Provide the (x, y) coordinate of the cell's center where the given text is located.  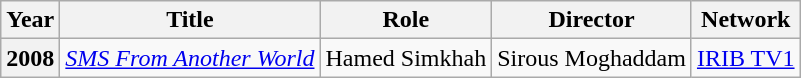
Sirous Moghaddam (592, 58)
Year (30, 20)
2008 (30, 58)
Director (592, 20)
IRIB TV1 (746, 58)
Role (406, 20)
SMS From Another World (190, 58)
Hamed Simkhah (406, 58)
Title (190, 20)
Network (746, 20)
